Pinpoint the cell where the given text exists, returning its [x, y] midpoint coordinate. 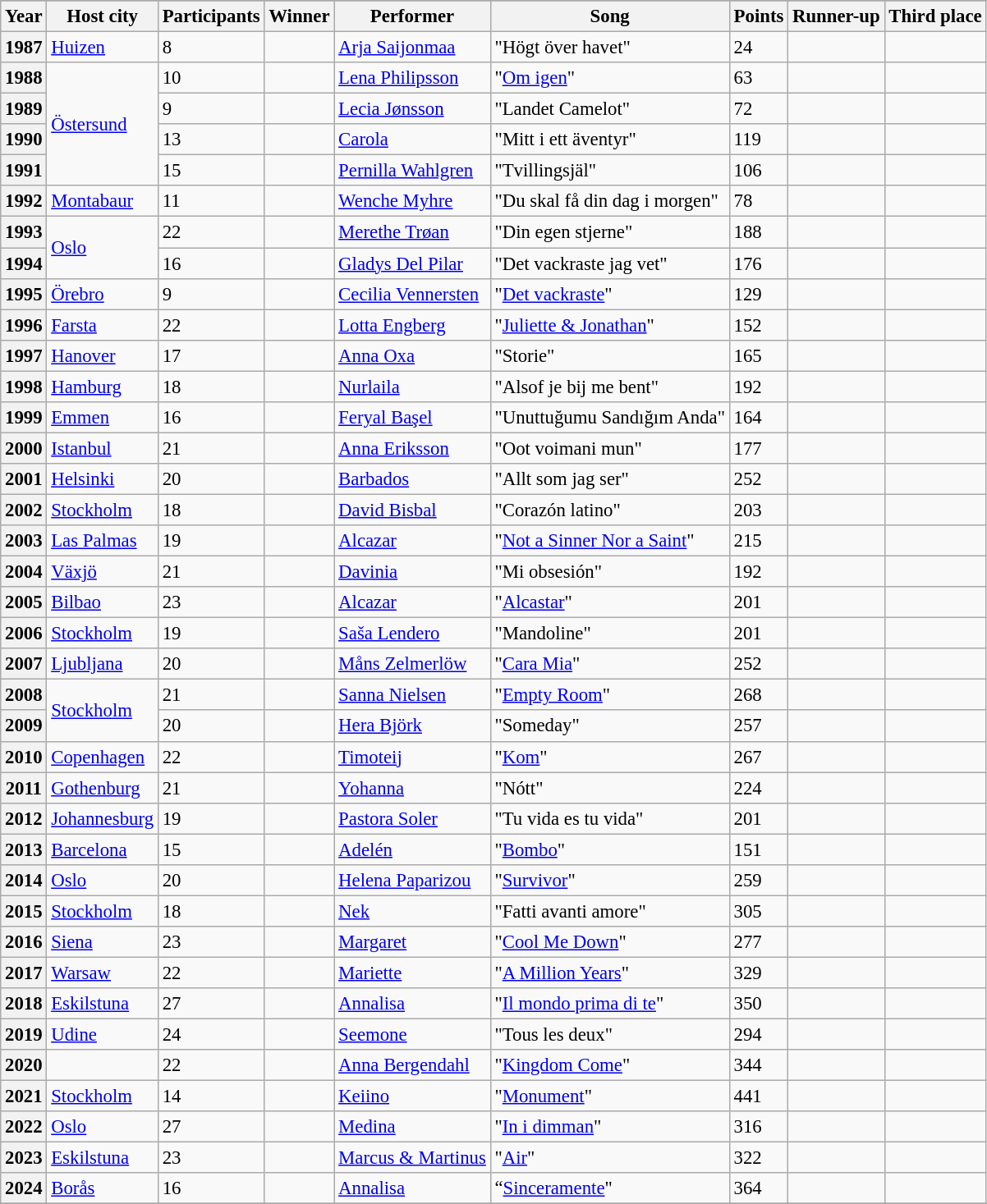
Keiino [412, 1096]
"Oot voimani mun" [609, 448]
Runner-up [836, 16]
Medina [412, 1127]
Ljubljana [102, 664]
2009 [24, 726]
Örebro [102, 294]
Third place [935, 16]
1990 [24, 140]
63 [759, 78]
164 [759, 418]
Marcus & Martinus [412, 1158]
2019 [24, 1035]
2021 [24, 1096]
2014 [24, 881]
"Mandoline" [609, 634]
2015 [24, 911]
1991 [24, 171]
329 [759, 973]
8 [211, 48]
2005 [24, 602]
Davinia [412, 572]
"Din egen stjerne" [609, 232]
1992 [24, 201]
Adelén [412, 849]
2018 [24, 1004]
Montabaur [102, 201]
David Bisbal [412, 510]
Las Palmas [102, 541]
Östersund [102, 124]
2003 [24, 541]
Nek [412, 911]
"Du skal få din dag i morgen" [609, 201]
"Alsof je bij me bent" [609, 387]
Anna Oxa [412, 355]
Annalisa [412, 1004]
"Det vackraste" [609, 294]
Helsinki [102, 479]
Sanna Nielsen [412, 695]
Host city [102, 16]
316 [759, 1127]
"Landet Camelot" [609, 109]
10 [211, 78]
Lotta Engberg [412, 325]
2004 [24, 572]
11 [211, 201]
"Il mondo prima di te" [609, 1004]
Participants [211, 16]
Siena [102, 942]
Carola [412, 140]
"Air" [609, 1158]
Gothenburg [102, 788]
"Det vackraste jag vet" [609, 263]
Merethe Trøan [412, 232]
1999 [24, 418]
2012 [24, 818]
268 [759, 695]
176 [759, 263]
2000 [24, 448]
1989 [24, 109]
Barcelona [102, 849]
Gladys Del Pilar [412, 263]
Lecia Jønsson [412, 109]
"Someday" [609, 726]
165 [759, 355]
13 [211, 140]
Feryal Başel [412, 418]
2011 [24, 788]
152 [759, 325]
"Tvillingsjäl" [609, 171]
305 [759, 911]
1993 [24, 232]
441 [759, 1096]
294 [759, 1035]
2022 [24, 1127]
"Bombo" [609, 849]
Emmen [102, 418]
Farsta [102, 325]
2001 [24, 479]
Arja Saijonmaa [412, 48]
"Unuttuğumu Sandığım Anda" [609, 418]
"Cool Me Down" [609, 942]
344 [759, 1065]
224 [759, 788]
"Cara Mia" [609, 664]
Pastora Soler [412, 818]
Lena Philipsson [412, 78]
"Kingdom Come" [609, 1065]
1997 [24, 355]
"Tous les deux" [609, 1035]
Yohanna [412, 788]
119 [759, 140]
188 [759, 232]
Song [609, 16]
"Corazón latino" [609, 510]
"Not a Sinner Nor a Saint" [609, 541]
1998 [24, 387]
"Allt som jag ser" [609, 479]
"Mi obsesión" [609, 572]
72 [759, 109]
Margaret [412, 942]
Udine [102, 1035]
2008 [24, 695]
Points [759, 16]
2006 [24, 634]
203 [759, 510]
322 [759, 1158]
"A Million Years" [609, 973]
"Kom" [609, 757]
Seemone [412, 1035]
Bilbao [102, 602]
2007 [24, 664]
1987 [24, 48]
277 [759, 942]
17 [211, 355]
"Storie" [609, 355]
"Tu vida es tu vida" [609, 818]
Cecilia Vennersten [412, 294]
Timoteij [412, 757]
2016 [24, 942]
"Survivor" [609, 881]
177 [759, 448]
2002 [24, 510]
Helena Paparizou [412, 881]
Winner [299, 16]
2020 [24, 1065]
Nurlaila [412, 387]
151 [759, 849]
Johannesburg [102, 818]
"In i dimman" [609, 1127]
1994 [24, 263]
Hera Björk [412, 726]
Anna Bergendahl [412, 1065]
Copenhagen [102, 757]
Huizen [102, 48]
Växjö [102, 572]
"Nótt" [609, 788]
350 [759, 1004]
"Högt över havet" [609, 48]
14 [211, 1096]
Måns Zelmerlöw [412, 664]
Pernilla Wahlgren [412, 171]
Hamburg [102, 387]
Hanover [102, 355]
259 [759, 881]
1988 [24, 78]
2013 [24, 849]
1996 [24, 325]
"Juliette & Jonathan" [609, 325]
1995 [24, 294]
Wenche Myhre [412, 201]
267 [759, 757]
Barbados [412, 479]
Anna Eriksson [412, 448]
129 [759, 294]
106 [759, 171]
2010 [24, 757]
"Mitt i ett äventyr" [609, 140]
Year [24, 16]
Istanbul [102, 448]
Warsaw [102, 973]
"Monument" [609, 1096]
"Alcastar" [609, 602]
257 [759, 726]
"Fatti avanti amore" [609, 911]
Mariette [412, 973]
215 [759, 541]
"Empty Room" [609, 695]
78 [759, 201]
2017 [24, 973]
Performer [412, 16]
"Om igen" [609, 78]
Saša Lendero [412, 634]
2023 [24, 1158]
